Output the [x, y] coordinate of the center of the cell containing the given text.  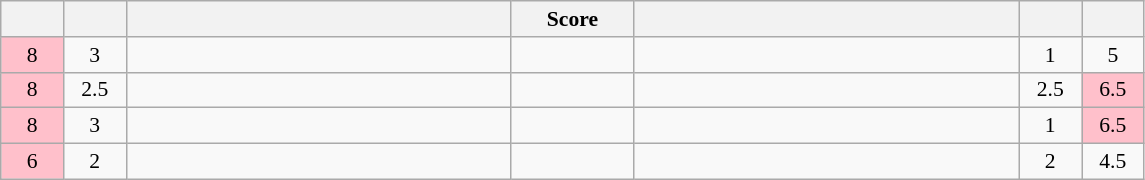
5 [1114, 55]
Score [572, 19]
6 [32, 162]
4.5 [1114, 162]
